Capture the cell that displays the provided text and extract its (x, y) central coordinate. 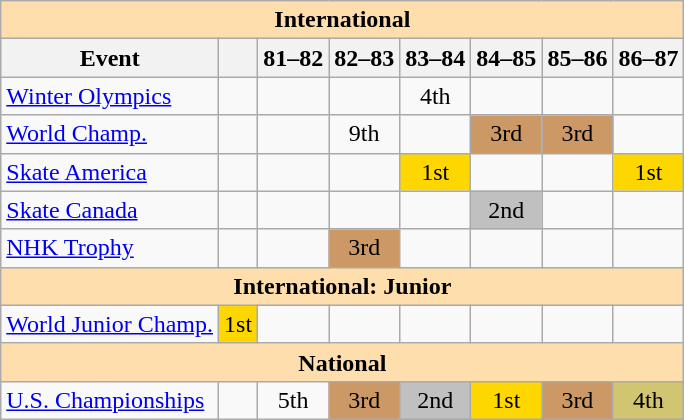
85–86 (578, 58)
International: Junior (342, 286)
World Junior Champ. (110, 324)
Event (110, 58)
Skate America (110, 172)
Skate Canada (110, 210)
World Champ. (110, 134)
83–84 (436, 58)
86–87 (648, 58)
NHK Trophy (110, 248)
International (342, 20)
5th (294, 400)
9th (364, 134)
Winter Olympics (110, 96)
81–82 (294, 58)
82–83 (364, 58)
84–85 (506, 58)
U.S. Championships (110, 400)
National (342, 362)
